Extract the (x, y) coordinate from the center of the cell holding the provided text.  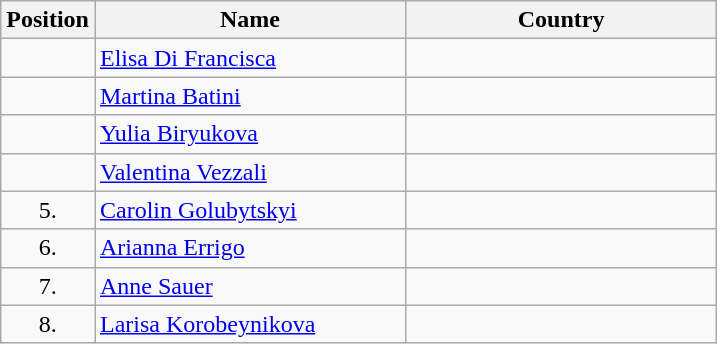
Valentina Vezzali (250, 172)
7. (48, 286)
Carolin Golubytskyi (250, 210)
8. (48, 324)
6. (48, 248)
Arianna Errigo (250, 248)
Country (562, 20)
Larisa Korobeynikova (250, 324)
Elisa Di Francisca (250, 58)
5. (48, 210)
Anne Sauer (250, 286)
Yulia Biryukova (250, 134)
Name (250, 20)
Position (48, 20)
Martina Batini (250, 96)
